Determine the [X, Y] coordinate at the center of the cell enclosing the given text.  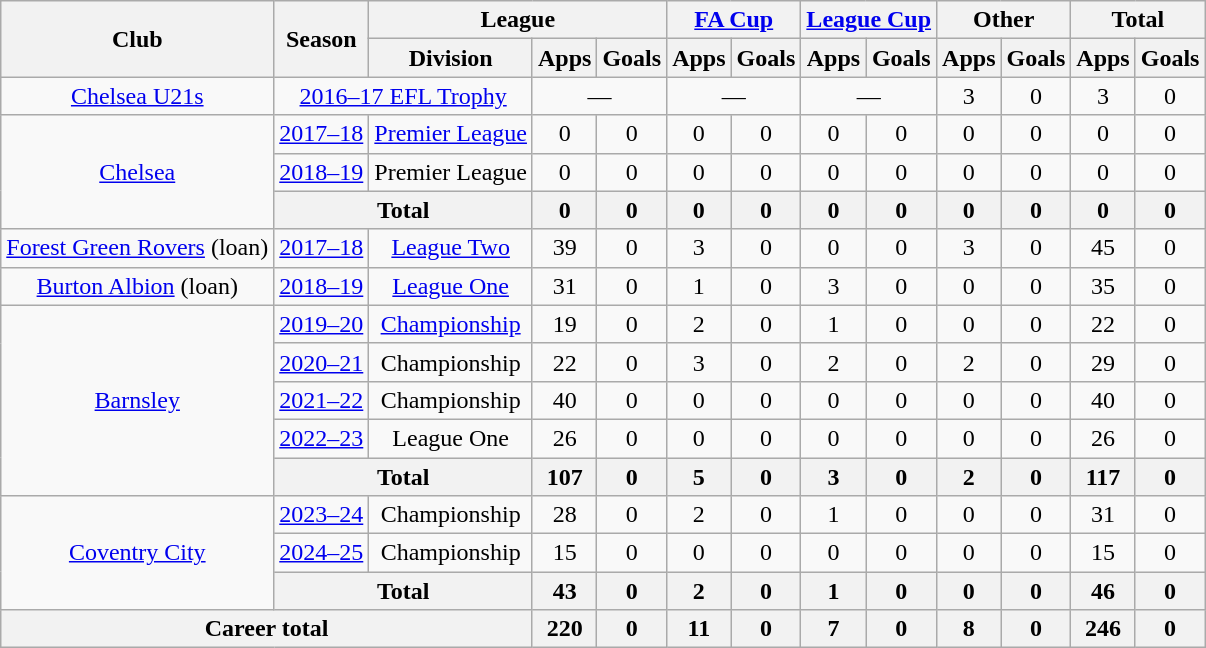
2016–17 EFL Trophy [404, 96]
2023–24 [322, 515]
28 [564, 515]
Career total [267, 629]
League Two [451, 248]
2022–23 [322, 438]
Barnsley [138, 400]
29 [1103, 362]
Forest Green Rovers (loan) [138, 248]
2019–20 [322, 324]
46 [1103, 591]
2024–25 [322, 553]
39 [564, 248]
45 [1103, 248]
Chelsea [138, 172]
220 [564, 629]
Club [138, 39]
107 [564, 477]
8 [969, 629]
11 [699, 629]
Other [1004, 20]
Coventry City [138, 553]
League Cup [869, 20]
246 [1103, 629]
League [518, 20]
35 [1103, 286]
Chelsea U21s [138, 96]
5 [699, 477]
Season [322, 39]
7 [834, 629]
Division [451, 58]
117 [1103, 477]
43 [564, 591]
2020–21 [322, 362]
19 [564, 324]
2021–22 [322, 400]
FA Cup [734, 20]
Burton Albion (loan) [138, 286]
